Provide the (X, Y) coordinate of the cell's center where the given text is located.  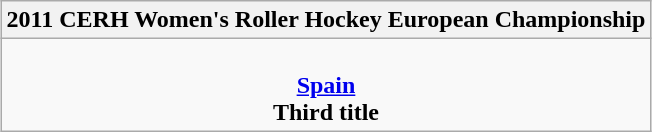
Spain Third title (326, 85)
2011 CERH Women's Roller Hockey European Championship (326, 20)
